Find where the given text appears and provide that cell's center as (x, y) coordinate. 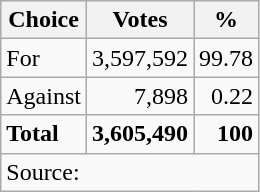
3,597,592 (140, 58)
99.78 (226, 58)
Source: (130, 172)
0.22 (226, 96)
100 (226, 134)
7,898 (140, 96)
Votes (140, 20)
Against (44, 96)
% (226, 20)
3,605,490 (140, 134)
For (44, 58)
Choice (44, 20)
Total (44, 134)
